Locate the cell with the specified text and output its (x, y) center coordinate. 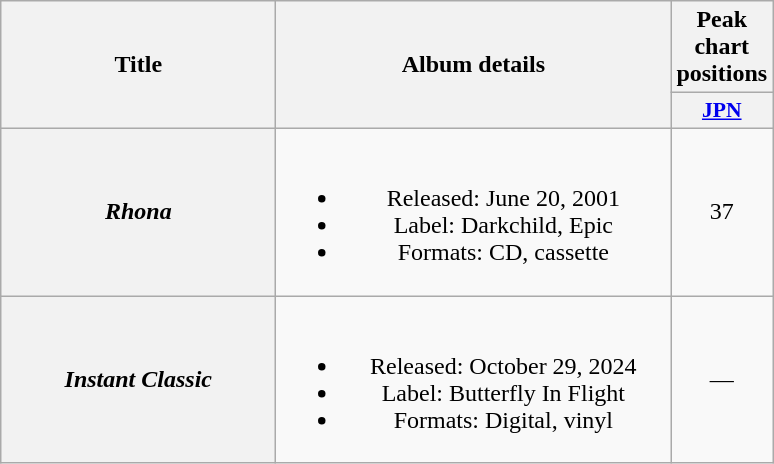
Rhona (138, 212)
Peak chart positions (722, 47)
Album details (474, 65)
JPN (722, 111)
37 (722, 212)
Title (138, 65)
— (722, 380)
Instant Classic (138, 380)
Released: June 20, 2001Label: Darkchild, EpicFormats: CD, cassette (474, 212)
Released: October 29, 2024Label: Butterfly In FlightFormats: Digital, vinyl (474, 380)
